Capture the cell that displays the provided text and extract its (x, y) central coordinate. 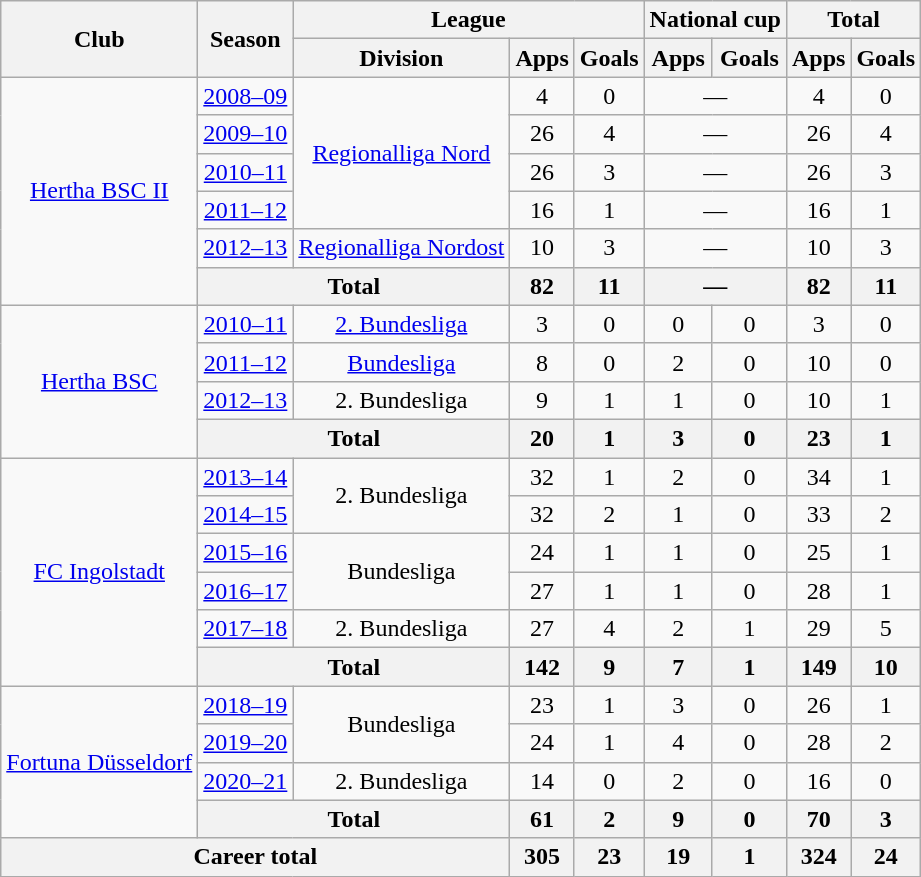
League (468, 20)
2016–17 (246, 591)
324 (818, 857)
2018–19 (246, 705)
Career total (256, 857)
29 (818, 629)
5 (886, 629)
Hertha BSC (100, 381)
Hertha BSC II (100, 191)
149 (818, 667)
7 (678, 667)
70 (818, 819)
2008–09 (246, 96)
Regionalliga Nord (402, 153)
National cup (715, 20)
2013–14 (246, 477)
2019–20 (246, 743)
2020–21 (246, 781)
Regionalliga Nordost (402, 248)
FC Ingolstadt (100, 572)
25 (818, 553)
20 (542, 438)
2009–10 (246, 134)
Club (100, 39)
33 (818, 515)
2014–15 (246, 515)
2015–16 (246, 553)
142 (542, 667)
19 (678, 857)
61 (542, 819)
Fortuna Düsseldorf (100, 762)
Season (246, 39)
2017–18 (246, 629)
8 (542, 362)
34 (818, 477)
14 (542, 781)
305 (542, 857)
Division (402, 58)
